For the text-containing cell, return its midpoint in [X, Y] coordinate format. 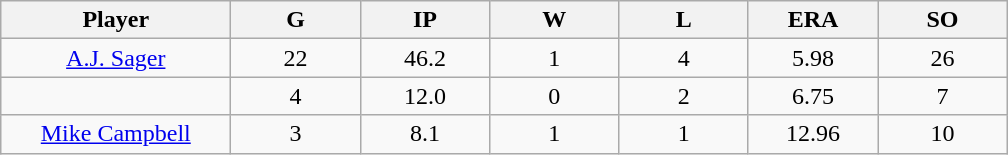
Player [116, 20]
Mike Campbell [116, 134]
SO [942, 20]
ERA [812, 20]
W [554, 20]
10 [942, 134]
3 [296, 134]
IP [424, 20]
A.J. Sager [116, 58]
12.96 [812, 134]
6.75 [812, 96]
L [684, 20]
0 [554, 96]
5.98 [812, 58]
2 [684, 96]
26 [942, 58]
22 [296, 58]
8.1 [424, 134]
12.0 [424, 96]
46.2 [424, 58]
G [296, 20]
7 [942, 96]
